Locate the cell with the specified text and output its [x, y] center coordinate. 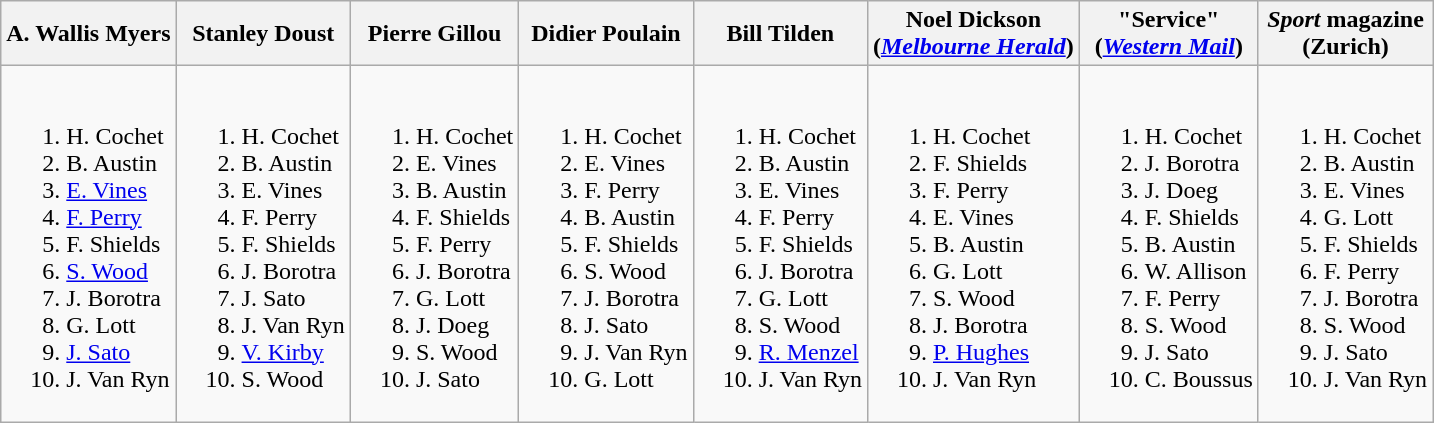
Noel Dickson(Melbourne Herald) [973, 34]
H. Cochet F. Shields F. Perry E. Vines B. Austin G. Lott S. Wood J. Borotra P. Hughes J. Van Ryn [973, 244]
H. Cochet J. Borotra J. Doeg F. Shields B. Austin W. Allison F. Perry S. Wood J. Sato C. Boussus [1168, 244]
Bill Tilden [780, 34]
H. Cochet B. Austin E. Vines F. Perry F. Shields S. Wood J. Borotra G. Lott J. Sato J. Van Ryn [88, 244]
H. Cochet B. Austin E. Vines F. Perry F. Shields J. Borotra J. Sato J. Van Ryn V. Kirby S. Wood [263, 244]
H. Cochet E. Vines B. Austin F. Shields F. Perry J. Borotra G. Lott J. Doeg S. Wood J. Sato [434, 244]
Sport magazine(Zurich) [1345, 34]
H. Cochet B. Austin E. Vines F. Perry F. Shields J. Borotra G. Lott S. Wood R. Menzel J. Van Ryn [780, 244]
H. Cochet B. Austin E. Vines G. Lott F. Shields F. Perry J. Borotra S. Wood J. Sato J. Van Ryn [1345, 244]
Stanley Doust [263, 34]
Didier Poulain [606, 34]
H. Cochet E. Vines F. Perry B. Austin F. Shields S. Wood J. Borotra J. Sato J. Van Ryn G. Lott [606, 244]
"Service"(Western Mail) [1168, 34]
A. Wallis Myers [88, 34]
Pierre Gillou [434, 34]
